From the cell containing the given text, extract its center point as [x, y] coordinate. 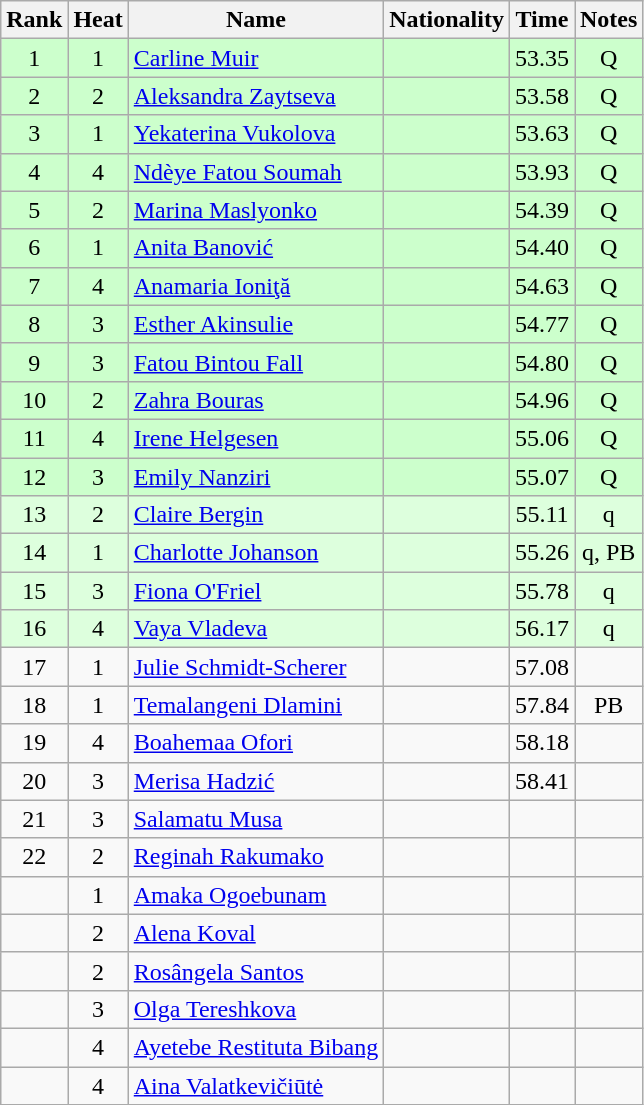
9 [34, 362]
Ndèye Fatou Soumah [256, 172]
20 [34, 781]
Fatou Bintou Fall [256, 362]
55.06 [542, 438]
55.78 [542, 591]
Ayetebe Restituta Bibang [256, 1047]
Salamatu Musa [256, 819]
Irene Helgesen [256, 438]
Aleksandra Zaytseva [256, 96]
55.07 [542, 477]
54.39 [542, 210]
5 [34, 210]
58.18 [542, 743]
6 [34, 248]
Amaka Ogoebunam [256, 895]
PB [608, 705]
Name [256, 20]
Temalangeni Dlamini [256, 705]
54.63 [542, 286]
Fiona O'Friel [256, 591]
21 [34, 819]
53.93 [542, 172]
54.40 [542, 248]
17 [34, 667]
Rank [34, 20]
Nationality [447, 20]
Marina Maslyonko [256, 210]
Reginah Rakumako [256, 857]
Rosângela Santos [256, 971]
Carline Muir [256, 58]
Esther Akinsulie [256, 324]
11 [34, 438]
57.84 [542, 705]
Alena Koval [256, 933]
Emily Nanziri [256, 477]
56.17 [542, 629]
53.58 [542, 96]
54.77 [542, 324]
Julie Schmidt-Scherer [256, 667]
13 [34, 515]
58.41 [542, 781]
10 [34, 400]
Claire Bergin [256, 515]
57.08 [542, 667]
15 [34, 591]
Yekaterina Vukolova [256, 134]
q, PB [608, 553]
Anamaria Ioniţă [256, 286]
Charlotte Johanson [256, 553]
55.11 [542, 515]
22 [34, 857]
Notes [608, 20]
Aina Valatkevičiūtė [256, 1085]
Time [542, 20]
18 [34, 705]
53.35 [542, 58]
Heat [98, 20]
8 [34, 324]
53.63 [542, 134]
12 [34, 477]
19 [34, 743]
14 [34, 553]
7 [34, 286]
Anita Banović [256, 248]
16 [34, 629]
Boahemaa Ofori [256, 743]
55.26 [542, 553]
Zahra Bouras [256, 400]
Vaya Vladeva [256, 629]
54.96 [542, 400]
Merisa Hadzić [256, 781]
Olga Tereshkova [256, 1009]
54.80 [542, 362]
